Search for the cell housing the specified text and yield its [X, Y] center coordinate. 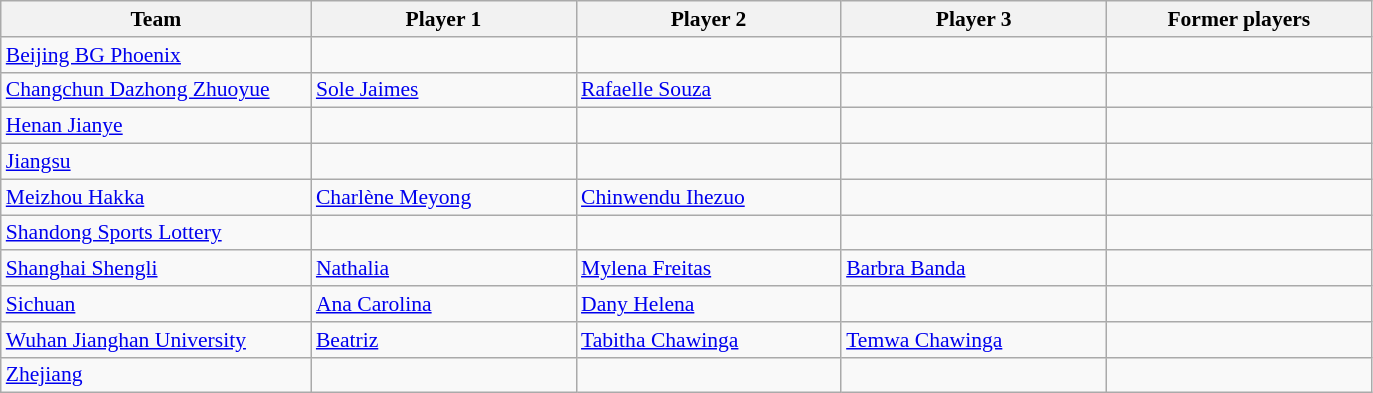
Mylena Freitas [708, 269]
Sole Jaimes [444, 90]
Nathalia [444, 269]
Tabitha Chawinga [708, 340]
Meizhou Hakka [156, 197]
Dany Helena [708, 304]
Beijing BG Phoenix [156, 55]
Wuhan Jianghan University [156, 340]
Jiangsu [156, 162]
Sichuan [156, 304]
Beatriz [444, 340]
Zhejiang [156, 375]
Ana Carolina [444, 304]
Temwa Chawinga [974, 340]
Henan Jianye [156, 126]
Shandong Sports Lottery [156, 233]
Former players [1238, 19]
Charlène Meyong [444, 197]
Player 3 [974, 19]
Team [156, 19]
Shanghai Shengli [156, 269]
Barbra Banda [974, 269]
Player 1 [444, 19]
Player 2 [708, 19]
Rafaelle Souza [708, 90]
Chinwendu Ihezuo [708, 197]
Changchun Dazhong Zhuoyue [156, 90]
